Return [x, y] of the center of cell containing provided text 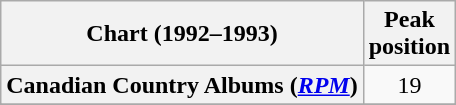
Chart (1992–1993) [182, 34]
Peakposition [409, 34]
19 [409, 85]
Canadian Country Albums (RPM) [182, 85]
